Return the (X, Y) coordinate for the center point of the cell that contains the specified text.  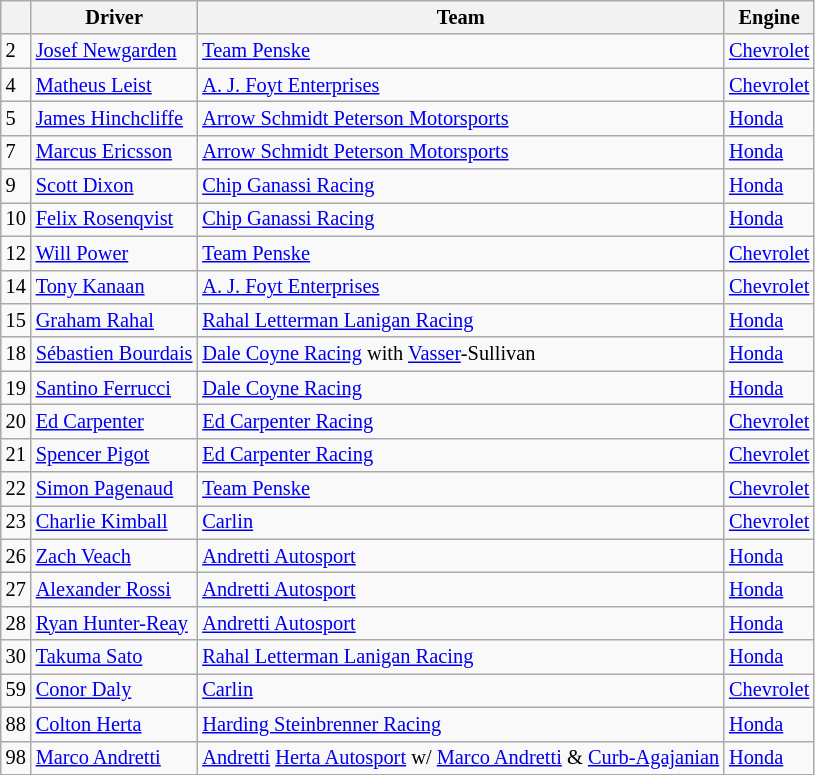
Josef Newgarden (114, 51)
Spencer Pigot (114, 455)
20 (16, 421)
15 (16, 320)
Colton Herta (114, 724)
Driver (114, 17)
59 (16, 690)
Takuma Sato (114, 657)
30 (16, 657)
21 (16, 455)
22 (16, 489)
27 (16, 589)
Conor Daly (114, 690)
2 (16, 51)
Charlie Kimball (114, 522)
12 (16, 253)
Santino Ferrucci (114, 388)
Dale Coyne Racing with Vasser-Sullivan (460, 354)
Alexander Rossi (114, 589)
14 (16, 287)
Graham Rahal (114, 320)
88 (16, 724)
Simon Pagenaud (114, 489)
Marcus Ericsson (114, 152)
9 (16, 186)
Andretti Herta Autosport w/ Marco Andretti & Curb-Agajanian (460, 758)
Tony Kanaan (114, 287)
Sébastien Bourdais (114, 354)
19 (16, 388)
Team (460, 17)
Felix Rosenqvist (114, 219)
Marco Andretti (114, 758)
10 (16, 219)
7 (16, 152)
Will Power (114, 253)
18 (16, 354)
Scott Dixon (114, 186)
Matheus Leist (114, 85)
28 (16, 623)
Engine (769, 17)
4 (16, 85)
Harding Steinbrenner Racing (460, 724)
5 (16, 118)
23 (16, 522)
Ryan Hunter-Reay (114, 623)
Zach Veach (114, 556)
Dale Coyne Racing (460, 388)
Ed Carpenter (114, 421)
James Hinchcliffe (114, 118)
26 (16, 556)
98 (16, 758)
